Provide the [X, Y] coordinate of the cell's center where the given text is located.  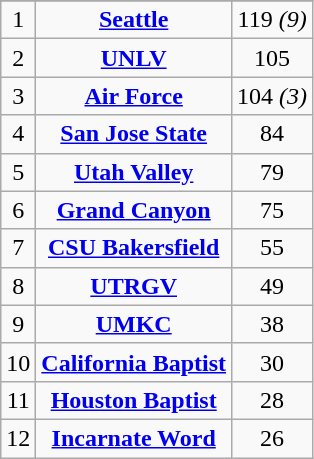
26 [272, 438]
Grand Canyon [134, 210]
UNLV [134, 58]
Incarnate Word [134, 438]
28 [272, 400]
84 [272, 134]
Seattle [134, 20]
49 [272, 286]
4 [18, 134]
3 [18, 96]
California Baptist [134, 362]
11 [18, 400]
12 [18, 438]
55 [272, 248]
9 [18, 324]
7 [18, 248]
Houston Baptist [134, 400]
38 [272, 324]
UTRGV [134, 286]
75 [272, 210]
San Jose State [134, 134]
Air Force [134, 96]
104 (3) [272, 96]
6 [18, 210]
30 [272, 362]
CSU Bakersfield [134, 248]
5 [18, 172]
8 [18, 286]
10 [18, 362]
1 [18, 20]
2 [18, 58]
79 [272, 172]
105 [272, 58]
UMKC [134, 324]
Utah Valley [134, 172]
119 (9) [272, 20]
